From the cell containing the given text, extract its center point as [X, Y] coordinate. 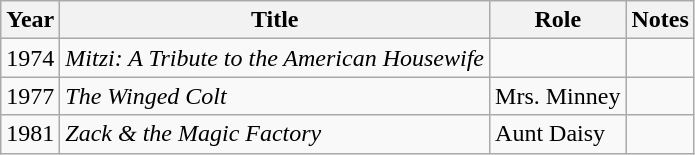
Mrs. Minney [558, 96]
1974 [30, 58]
Role [558, 20]
The Winged Colt [275, 96]
Aunt Daisy [558, 134]
1981 [30, 134]
1977 [30, 96]
Year [30, 20]
Zack & the Magic Factory [275, 134]
Notes [660, 20]
Mitzi: A Tribute to the American Housewife [275, 58]
Title [275, 20]
